Pinpoint the cell where the given text exists, returning its [x, y] midpoint coordinate. 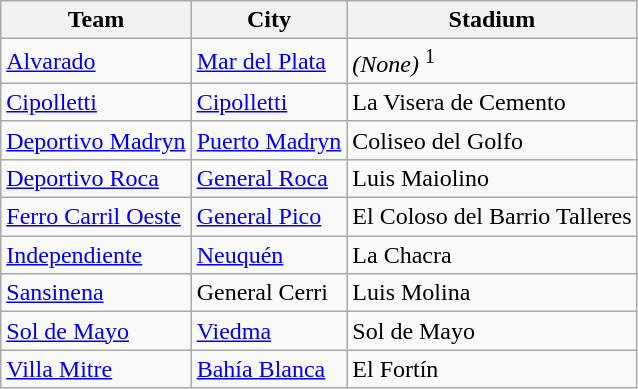
Villa Mitre [96, 369]
La Chacra [492, 255]
City [269, 20]
Independiente [96, 255]
General Cerri [269, 293]
Puerto Madryn [269, 140]
Coliseo del Golfo [492, 140]
Deportivo Madryn [96, 140]
La Visera de Cemento [492, 102]
Deportivo Roca [96, 178]
Stadium [492, 20]
El Coloso del Barrio Talleres [492, 217]
Alvarado [96, 62]
Luis Maiolino [492, 178]
Mar del Plata [269, 62]
Luis Molina [492, 293]
Team [96, 20]
General Pico [269, 217]
Ferro Carril Oeste [96, 217]
General Roca [269, 178]
Viedma [269, 331]
Sansinena [96, 293]
(None) 1 [492, 62]
El Fortín [492, 369]
Neuquén [269, 255]
Bahía Blanca [269, 369]
